Capture the cell that displays the provided text and extract its (X, Y) central coordinate. 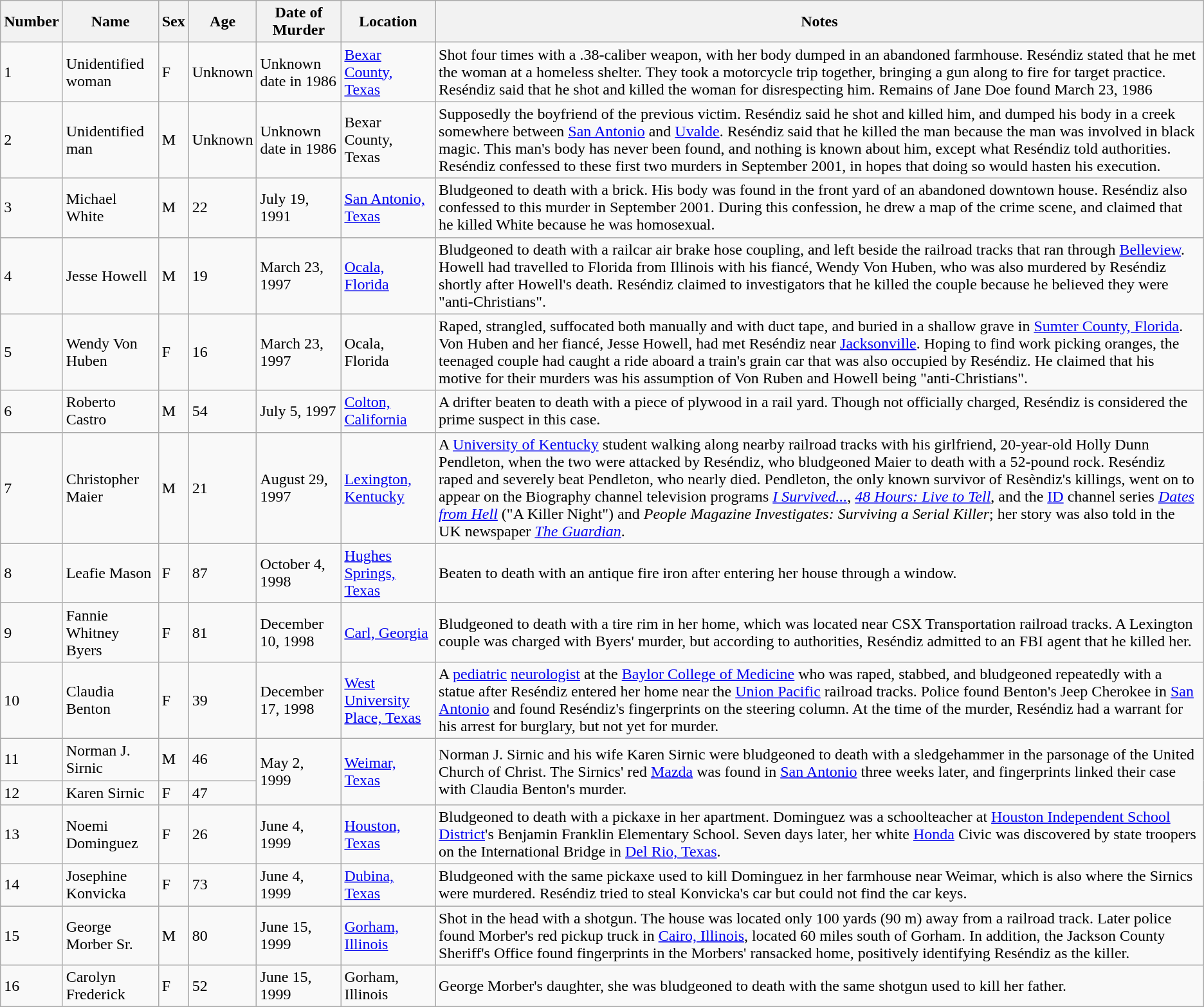
Carl, Georgia (388, 632)
22 (223, 208)
George Morber's daughter, she was bludgeoned to death with the same shotgun used to kill her father. (819, 986)
Age (223, 22)
October 4, 1998 (298, 573)
13 (32, 835)
Unidentified woman (111, 72)
Name (111, 22)
Lexington, Kentucky (388, 487)
Unidentified man (111, 140)
9 (32, 632)
47 (223, 793)
73 (223, 885)
May 2, 1999 (298, 772)
Number (32, 22)
19 (223, 275)
6 (32, 412)
5 (32, 352)
Wendy Von Huben (111, 352)
Claudia Benton (111, 700)
December 17, 1998 (298, 700)
3 (32, 208)
12 (32, 793)
George Morber Sr. (111, 936)
Location (388, 22)
West University Place, Texas (388, 700)
7 (32, 487)
14 (32, 885)
Colton, California (388, 412)
8 (32, 573)
11 (32, 759)
San Antonio, Texas (388, 208)
46 (223, 759)
21 (223, 487)
26 (223, 835)
Houston, Texas (388, 835)
15 (32, 936)
July 5, 1997 (298, 412)
4 (32, 275)
80 (223, 936)
52 (223, 986)
Karen Sirnic (111, 793)
July 19, 1991 (298, 208)
Noemi Dominguez (111, 835)
Leafie Mason (111, 573)
Hughes Springs, Texas (388, 573)
Dubina, Texas (388, 885)
August 29, 1997 (298, 487)
Roberto Castro (111, 412)
10 (32, 700)
Norman J. Sirnic (111, 759)
54 (223, 412)
Christopher Maier (111, 487)
2 (32, 140)
Josephine Konvicka (111, 885)
Weimar, Texas (388, 772)
81 (223, 632)
87 (223, 573)
December 10, 1998 (298, 632)
Michael White (111, 208)
Jesse Howell (111, 275)
Notes (819, 22)
Beaten to death with an antique fire iron after entering her house through a window. (819, 573)
1 (32, 72)
Carolyn Frederick (111, 986)
Date of Murder (298, 22)
Sex (174, 22)
39 (223, 700)
Fannie Whitney Byers (111, 632)
